Search for the cell housing the specified text and yield its (x, y) center coordinate. 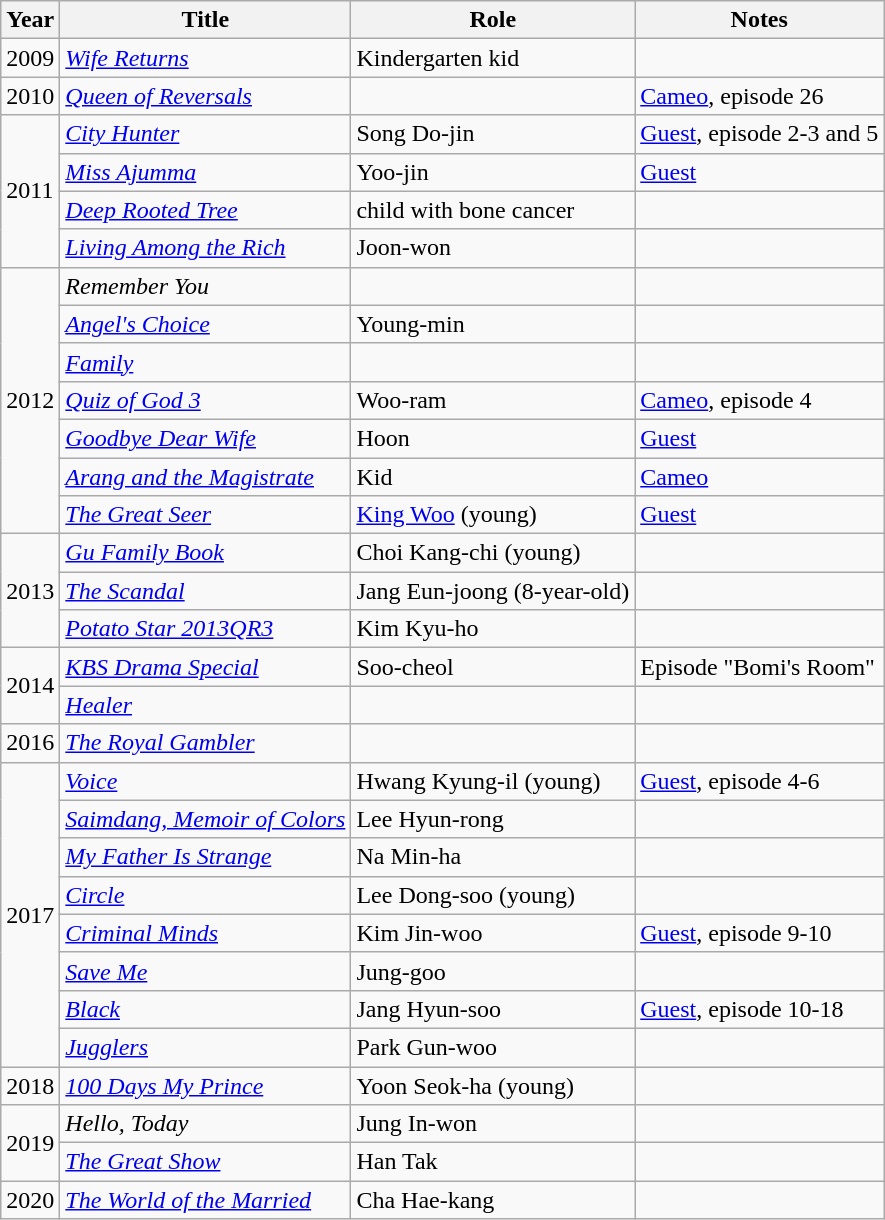
Saimdang, Memoir of Colors (206, 819)
Han Tak (493, 1162)
2013 (30, 591)
Cameo, episode 26 (760, 96)
Quiz of God 3 (206, 400)
Cameo (760, 477)
Arang and the Magistrate (206, 477)
Potato Star 2013QR3 (206, 629)
child with bone cancer (493, 210)
Kid (493, 477)
The Scandal (206, 591)
Yoo-jin (493, 172)
Remember You (206, 286)
Year (30, 20)
Guest, episode 4-6 (760, 781)
Lee Dong-soo (young) (493, 895)
Notes (760, 20)
Goodbye Dear Wife (206, 438)
Angel's Choice (206, 324)
City Hunter (206, 134)
Jugglers (206, 1047)
Black (206, 1009)
Cha Hae-kang (493, 1200)
Jang Hyun-soo (493, 1009)
The Great Show (206, 1162)
Kim Kyu-ho (493, 629)
Guest, episode 2-3 and 5 (760, 134)
2017 (30, 914)
2019 (30, 1143)
Deep Rooted Tree (206, 210)
KBS Drama Special (206, 667)
Cameo, episode 4 (760, 400)
The World of the Married (206, 1200)
2020 (30, 1200)
Song Do-jin (493, 134)
Family (206, 362)
The Great Seer (206, 515)
Miss Ajumma (206, 172)
King Woo (young) (493, 515)
Hoon (493, 438)
2009 (30, 58)
Soo-cheol (493, 667)
Hwang Kyung-il (young) (493, 781)
Queen of Reversals (206, 96)
2014 (30, 686)
Guest, episode 10-18 (760, 1009)
Kindergarten kid (493, 58)
Gu Family Book (206, 553)
Hello, Today (206, 1124)
100 Days My Prince (206, 1085)
Guest, episode 9-10 (760, 933)
Park Gun-woo (493, 1047)
Yoon Seok-ha (young) (493, 1085)
My Father Is Strange (206, 857)
2010 (30, 96)
Voice (206, 781)
Criminal Minds (206, 933)
Jung In-won (493, 1124)
Healer (206, 705)
Circle (206, 895)
Wife Returns (206, 58)
Episode "Bomi's Room" (760, 667)
Joon-won (493, 248)
2012 (30, 400)
Choi Kang-chi (young) (493, 553)
Save Me (206, 971)
Lee Hyun-rong (493, 819)
Title (206, 20)
Living Among the Rich (206, 248)
Jang Eun-joong (8-year-old) (493, 591)
2018 (30, 1085)
2016 (30, 743)
Role (493, 20)
Jung-goo (493, 971)
2011 (30, 191)
Kim Jin-woo (493, 933)
Woo-ram (493, 400)
Na Min-ha (493, 857)
Young-min (493, 324)
The Royal Gambler (206, 743)
